Output the [X, Y] coordinate of the center of the cell containing the given text.  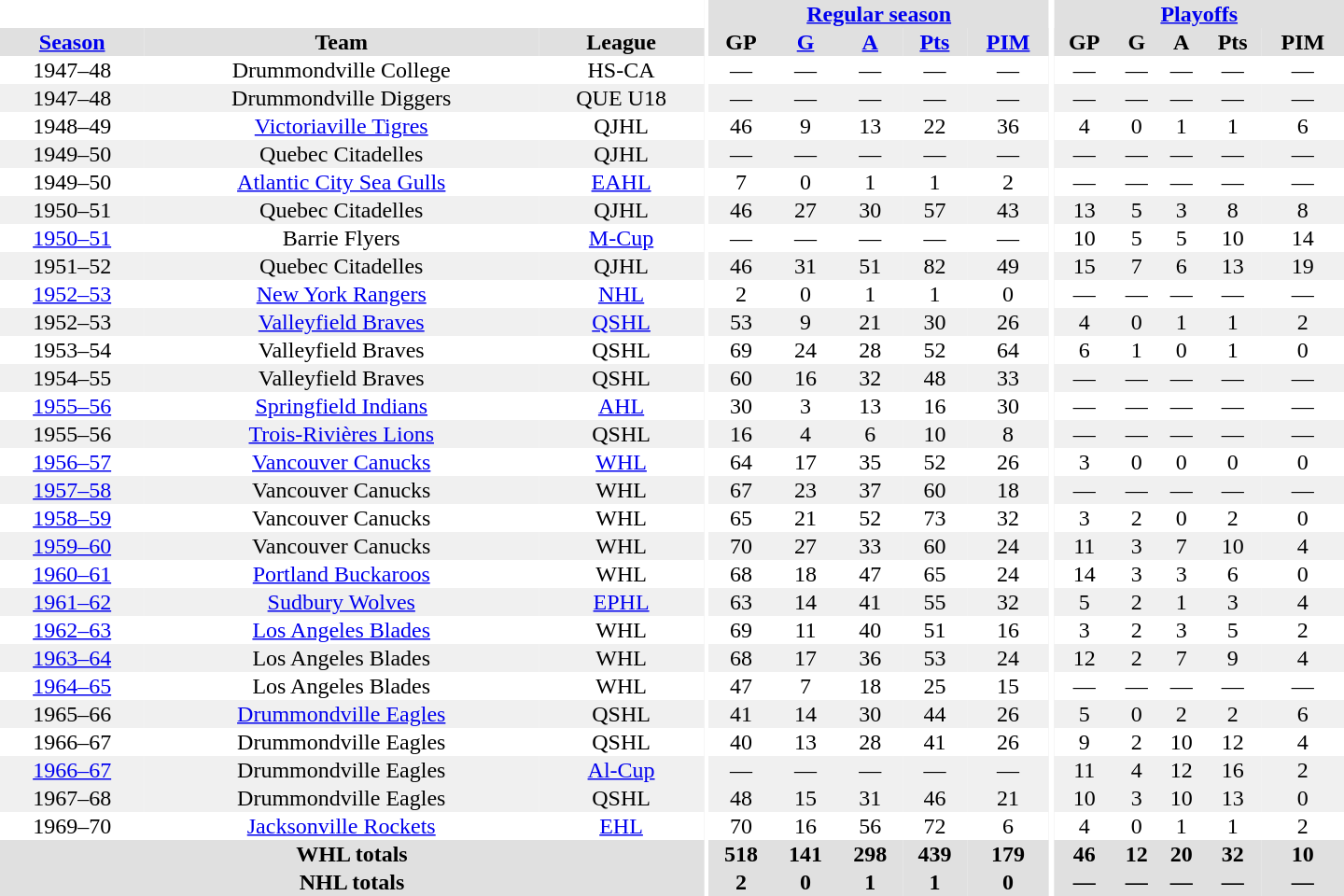
Regular season [879, 14]
AHL [622, 406]
League [622, 42]
298 [870, 854]
EHL [622, 826]
NHL totals [352, 882]
Drummondville College [342, 70]
Atlantic City Sea Gulls [342, 182]
NHL [622, 294]
1962–63 [72, 630]
179 [1008, 854]
1953–54 [72, 350]
20 [1182, 854]
63 [741, 602]
EAHL [622, 182]
1967–68 [72, 798]
23 [805, 490]
New York Rangers [342, 294]
1954–55 [72, 378]
37 [870, 490]
1960–61 [72, 574]
Team [342, 42]
1961–62 [72, 602]
55 [935, 602]
1963–64 [72, 658]
Trois-Rivières Lions [342, 434]
56 [870, 826]
1964–65 [72, 686]
1958–59 [72, 518]
Season [72, 42]
Victoriaville Tigres [342, 126]
1965–66 [72, 714]
73 [935, 518]
1948–49 [72, 126]
67 [741, 490]
Sudbury Wolves [342, 602]
M-Cup [622, 238]
1957–58 [72, 490]
1969–70 [72, 826]
EPHL [622, 602]
Al-Cup [622, 770]
1959–60 [72, 546]
518 [741, 854]
25 [935, 686]
Barrie Flyers [342, 238]
19 [1303, 266]
Playoffs [1198, 14]
72 [935, 826]
43 [1008, 210]
Springfield Indians [342, 406]
141 [805, 854]
WHL totals [352, 854]
QUE U18 [622, 98]
1951–52 [72, 266]
44 [935, 714]
Portland Buckaroos [342, 574]
57 [935, 210]
Jacksonville Rockets [342, 826]
Drummondville Diggers [342, 98]
439 [935, 854]
22 [935, 126]
49 [1008, 266]
82 [935, 266]
1956–57 [72, 462]
35 [870, 462]
HS-CA [622, 70]
